Find where the given text appears and provide that cell's center as [x, y] coordinate. 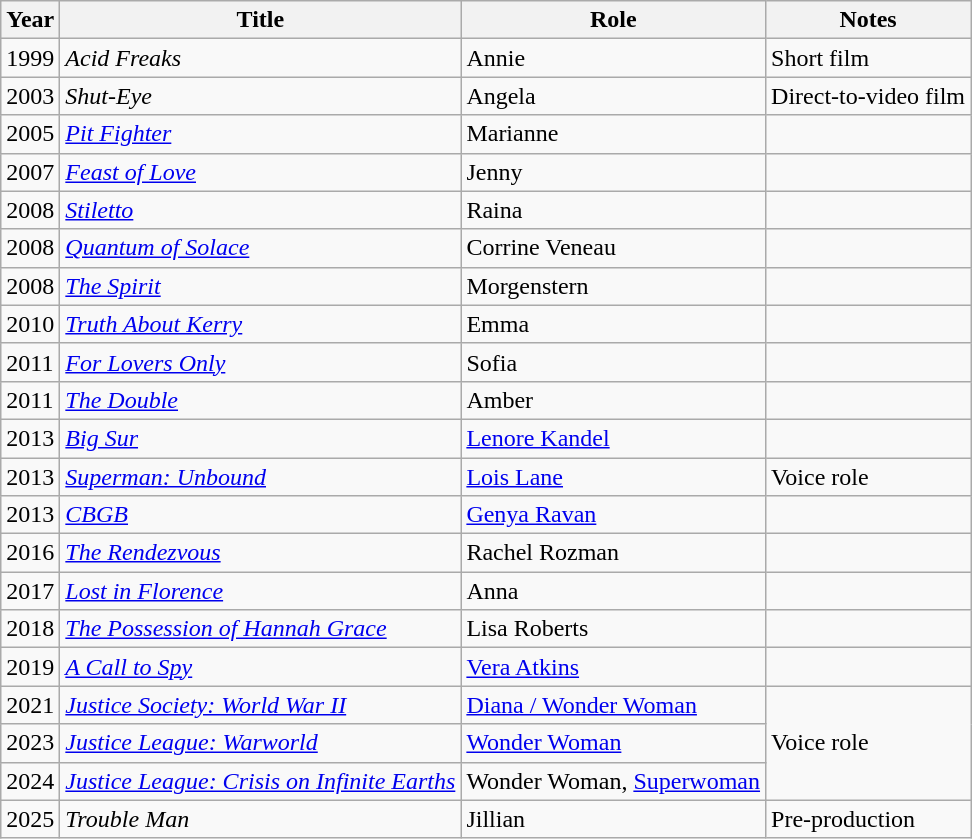
Lisa Roberts [614, 629]
2019 [30, 667]
2021 [30, 705]
Marianne [614, 134]
Annie [614, 58]
The Double [260, 400]
Sofia [614, 362]
Lenore Kandel [614, 438]
Emma [614, 324]
1999 [30, 58]
Rachel Rozman [614, 553]
The Spirit [260, 286]
2024 [30, 781]
Anna [614, 591]
Role [614, 20]
Justice Society: World War II [260, 705]
2025 [30, 819]
Acid Freaks [260, 58]
Direct-to-video film [868, 96]
Genya Ravan [614, 515]
Corrine Veneau [614, 248]
Stiletto [260, 210]
Vera Atkins [614, 667]
CBGB [260, 515]
Diana / Wonder Woman [614, 705]
Lois Lane [614, 477]
Lost in Florence [260, 591]
2016 [30, 553]
Angela [614, 96]
Wonder Woman [614, 743]
A Call to Spy [260, 667]
For Lovers Only [260, 362]
Jillian [614, 819]
Notes [868, 20]
Truth About Kerry [260, 324]
Amber [614, 400]
Justice League: Warworld [260, 743]
Short film [868, 58]
Raina [614, 210]
Jenny [614, 172]
Quantum of Solace [260, 248]
Pit Fighter [260, 134]
2010 [30, 324]
The Rendezvous [260, 553]
Big Sur [260, 438]
Shut-Eye [260, 96]
Year [30, 20]
Wonder Woman, Superwoman [614, 781]
2005 [30, 134]
Pre-production [868, 819]
2003 [30, 96]
Morgenstern [614, 286]
The Possession of Hannah Grace [260, 629]
Superman: Unbound [260, 477]
Title [260, 20]
Trouble Man [260, 819]
2018 [30, 629]
2023 [30, 743]
2007 [30, 172]
Justice League: Crisis on Infinite Earths [260, 781]
Feast of Love [260, 172]
2017 [30, 591]
